Locate the cell with the specified text and output its [X, Y] center coordinate. 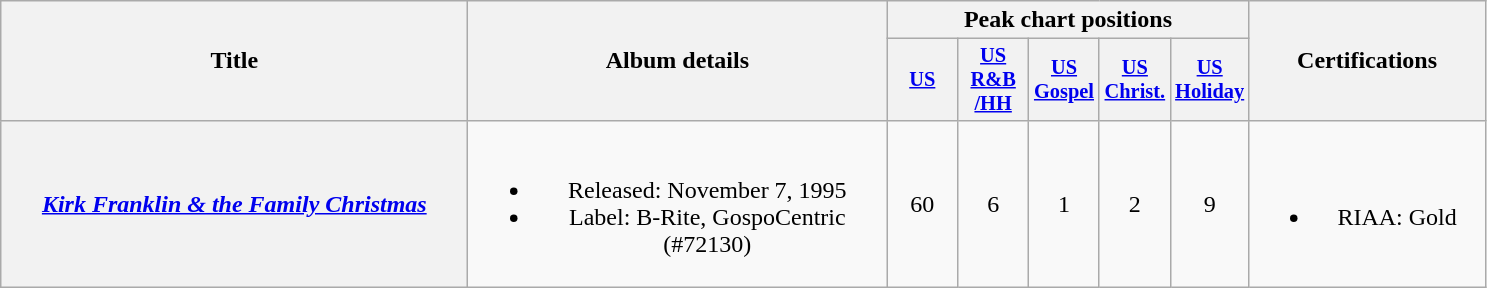
Title [234, 61]
Peak chart positions [1068, 20]
USR&B/HH [994, 80]
US [922, 80]
6 [994, 204]
2 [1134, 204]
60 [922, 204]
US Gospel [1064, 80]
USHoliday [1210, 80]
Certifications [1367, 61]
USChrist. [1134, 80]
9 [1210, 204]
Album details [678, 61]
Released: November 7, 1995Label: B-Rite, GospoCentric (#72130) [678, 204]
Kirk Franklin & the Family Christmas [234, 204]
RIAA: Gold [1367, 204]
1 [1064, 204]
